Capture the cell that displays the provided text and extract its (x, y) central coordinate. 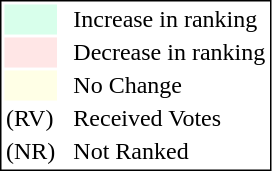
Decrease in ranking (170, 53)
(NR) (30, 151)
Not Ranked (170, 151)
No Change (170, 85)
(RV) (30, 119)
Received Votes (170, 119)
Increase in ranking (170, 19)
